Output the (X, Y) coordinate of the center of the cell containing the given text.  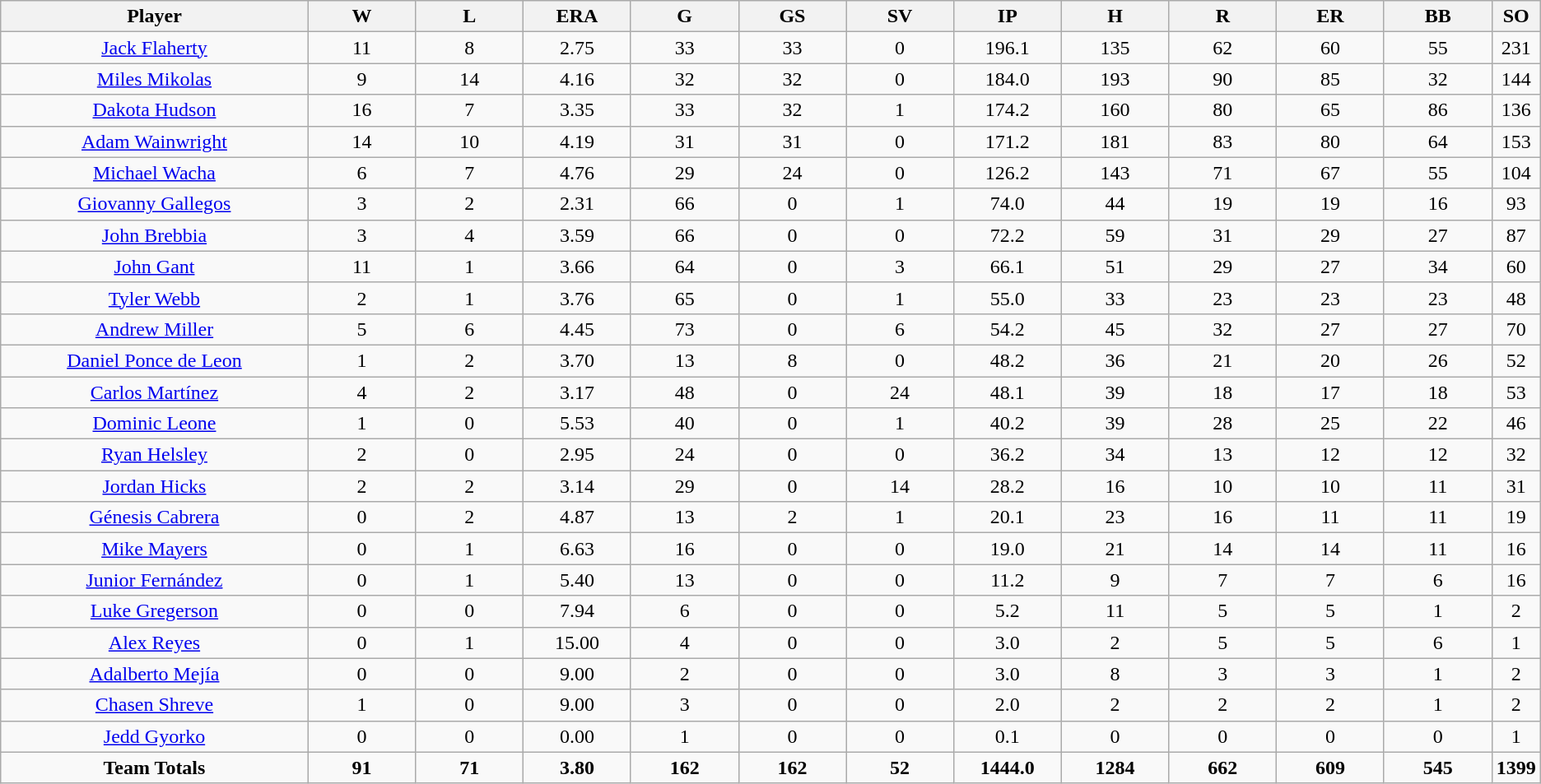
G (685, 16)
22 (1437, 424)
143 (1115, 173)
90 (1223, 79)
2.0 (1008, 705)
55.0 (1008, 298)
85 (1330, 79)
86 (1437, 110)
1444.0 (1008, 768)
40.2 (1008, 424)
3.14 (578, 486)
609 (1330, 768)
36 (1115, 360)
25 (1330, 424)
93 (1516, 204)
Luke Gregerson (155, 611)
W (362, 16)
74.0 (1008, 204)
0.00 (578, 736)
40 (685, 424)
4.16 (578, 79)
Chasen Shreve (155, 705)
Michael Wacha (155, 173)
3.17 (578, 392)
Jack Flaherty (155, 48)
ERA (578, 16)
160 (1115, 110)
545 (1437, 768)
3.70 (578, 360)
153 (1516, 141)
144 (1516, 79)
John Gant (155, 267)
54.2 (1008, 329)
126.2 (1008, 173)
193 (1115, 79)
2.95 (578, 455)
2.31 (578, 204)
184.0 (1008, 79)
3.59 (578, 235)
51 (1115, 267)
0.1 (1008, 736)
26 (1437, 360)
45 (1115, 329)
36.2 (1008, 455)
15.00 (578, 643)
R (1223, 16)
ER (1330, 16)
1284 (1115, 768)
4.19 (578, 141)
Jedd Gyorko (155, 736)
3.66 (578, 267)
70 (1516, 329)
Junior Fernández (155, 580)
28 (1223, 424)
Adalberto Mejía (155, 674)
GS (792, 16)
73 (685, 329)
20 (1330, 360)
Team Totals (155, 768)
John Brebbia (155, 235)
Dakota Hudson (155, 110)
104 (1516, 173)
Miles Mikolas (155, 79)
2.75 (578, 48)
196.1 (1008, 48)
3.76 (578, 298)
5.2 (1008, 611)
SO (1516, 16)
Player (155, 16)
59 (1115, 235)
Alex Reyes (155, 643)
5.53 (578, 424)
4.45 (578, 329)
Tyler Webb (155, 298)
87 (1516, 235)
Andrew Miller (155, 329)
46 (1516, 424)
19.0 (1008, 549)
4.76 (578, 173)
6.63 (578, 549)
Génesis Cabrera (155, 517)
231 (1516, 48)
48.1 (1008, 392)
1399 (1516, 768)
SV (901, 16)
66.1 (1008, 267)
11.2 (1008, 580)
Giovanny Gallegos (155, 204)
H (1115, 16)
7.94 (578, 611)
Daniel Ponce de Leon (155, 360)
174.2 (1008, 110)
44 (1115, 204)
135 (1115, 48)
4.87 (578, 517)
67 (1330, 173)
48.2 (1008, 360)
136 (1516, 110)
72.2 (1008, 235)
28.2 (1008, 486)
5.40 (578, 580)
83 (1223, 141)
91 (362, 768)
Adam Wainwright (155, 141)
Jordan Hicks (155, 486)
Carlos Martínez (155, 392)
181 (1115, 141)
Ryan Helsley (155, 455)
3.80 (578, 768)
BB (1437, 16)
Dominic Leone (155, 424)
L (469, 16)
20.1 (1008, 517)
662 (1223, 768)
62 (1223, 48)
Mike Mayers (155, 549)
17 (1330, 392)
53 (1516, 392)
3.35 (578, 110)
171.2 (1008, 141)
IP (1008, 16)
